Locate the cell with the specified text and output its [x, y] center coordinate. 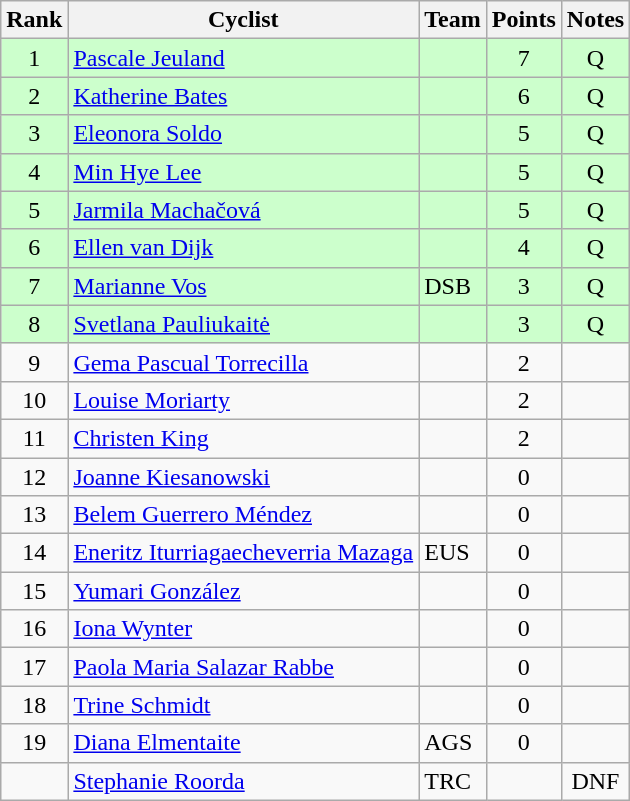
Rank [34, 20]
Eneritz Iturriagaecheverria Mazaga [244, 553]
DSB [453, 286]
Iona Wynter [244, 629]
8 [34, 324]
AGS [453, 743]
Ellen van Dijk [244, 248]
Diana Elmentaite [244, 743]
Team [453, 20]
Jarmila Machačová [244, 210]
Yumari González [244, 591]
18 [34, 705]
16 [34, 629]
Paola Maria Salazar Rabbe [244, 667]
Gema Pascual Torrecilla [244, 362]
15 [34, 591]
Eleonora Soldo [244, 134]
Min Hye Lee [244, 172]
Trine Schmidt [244, 705]
EUS [453, 553]
Notes [595, 20]
13 [34, 515]
Louise Moriarty [244, 400]
Svetlana Pauliukaitė [244, 324]
Points [524, 20]
1 [34, 58]
11 [34, 438]
14 [34, 553]
DNF [595, 781]
Christen King [244, 438]
Stephanie Roorda [244, 781]
12 [34, 477]
10 [34, 400]
17 [34, 667]
19 [34, 743]
9 [34, 362]
Belem Guerrero Méndez [244, 515]
Pascale Jeuland [244, 58]
Cyclist [244, 20]
Joanne Kiesanowski [244, 477]
Katherine Bates [244, 96]
Marianne Vos [244, 286]
TRC [453, 781]
